Locate the cell with the specified text and output its [X, Y] center coordinate. 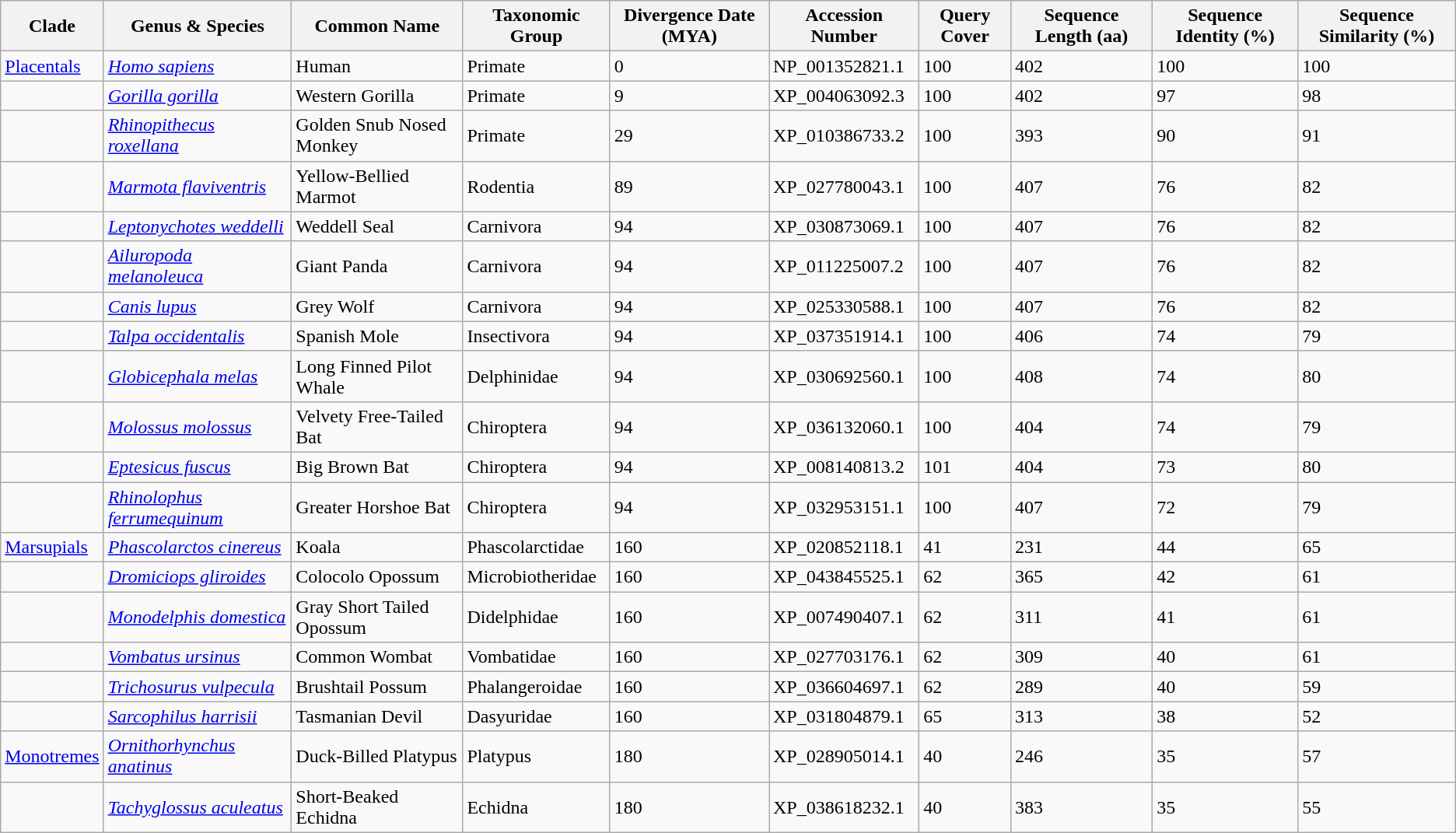
Didelphidae [537, 618]
XP_032953151.1 [843, 507]
Rhinolophus ferrumequinum [198, 507]
Molossus molossus [198, 426]
XP_007490407.1 [843, 618]
Human [377, 66]
393 [1081, 135]
29 [689, 135]
Ailuropoda melanoleuca [198, 266]
XP_020852118.1 [843, 548]
38 [1226, 716]
Placentals [52, 66]
383 [1081, 807]
246 [1081, 756]
44 [1226, 548]
311 [1081, 618]
Ornithorhynchus anatinus [198, 756]
Phalangeroidae [537, 687]
Monotremes [52, 756]
Long Finned Pilot Whale [377, 376]
XP_027703176.1 [843, 657]
313 [1081, 716]
Trichosurus vulpecula [198, 687]
52 [1377, 716]
Sequence Similarity (%) [1377, 26]
XP_004063092.3 [843, 96]
Dromiciops gliroides [198, 577]
Dasyuridae [537, 716]
72 [1226, 507]
Giant Panda [377, 266]
Weddell Seal [377, 226]
Monodelphis domestica [198, 618]
Sarcophilus harrisii [198, 716]
Leptonychotes weddelli [198, 226]
Grey Wolf [377, 306]
Canis lupus [198, 306]
Koala [377, 548]
Velvety Free-Tailed Bat [377, 426]
Rhinopithecus roxellana [198, 135]
231 [1081, 548]
Delphinidae [537, 376]
59 [1377, 687]
Eptesicus fuscus [198, 467]
Brushtail Possum [377, 687]
Gray Short Tailed Opossum [377, 618]
XP_028905014.1 [843, 756]
Spanish Mole [377, 336]
406 [1081, 336]
XP_027780043.1 [843, 187]
Short-Beaked Echidna [377, 807]
Golden Snub Nosed Monkey [377, 135]
0 [689, 66]
XP_008140813.2 [843, 467]
Accession Number [843, 26]
Tachyglossus aculeatus [198, 807]
365 [1081, 577]
Insectivora [537, 336]
Yellow-Bellied Marmot [377, 187]
Phascolarctos cinereus [198, 548]
Sequence Identity (%) [1226, 26]
Big Brown Bat [377, 467]
Common Name [377, 26]
Greater Horshoe Bat [377, 507]
Marsupials [52, 548]
Taxonomic Group [537, 26]
Western Gorilla [377, 96]
Colocolo Opossum [377, 577]
Echidna [537, 807]
XP_043845525.1 [843, 577]
NP_001352821.1 [843, 66]
Common Wombat [377, 657]
Marmota flaviventris [198, 187]
XP_025330588.1 [843, 306]
Duck-Billed Platypus [377, 756]
Gorilla gorilla [198, 96]
XP_010386733.2 [843, 135]
89 [689, 187]
Tasmanian Devil [377, 716]
57 [1377, 756]
91 [1377, 135]
Divergence Date (MYA) [689, 26]
97 [1226, 96]
101 [965, 467]
Microbiotheridae [537, 577]
90 [1226, 135]
XP_038618232.1 [843, 807]
XP_011225007.2 [843, 266]
Sequence Length (aa) [1081, 26]
Clade [52, 26]
XP_030873069.1 [843, 226]
9 [689, 96]
Vombatidae [537, 657]
289 [1081, 687]
42 [1226, 577]
XP_037351914.1 [843, 336]
55 [1377, 807]
Talpa occidentalis [198, 336]
XP_036604697.1 [843, 687]
Phascolarctidae [537, 548]
Platypus [537, 756]
XP_031804879.1 [843, 716]
Genus & Species [198, 26]
Globicephala melas [198, 376]
98 [1377, 96]
Rodentia [537, 187]
XP_036132060.1 [843, 426]
408 [1081, 376]
Query Cover [965, 26]
Homo sapiens [198, 66]
73 [1226, 467]
XP_030692560.1 [843, 376]
Vombatus ursinus [198, 657]
309 [1081, 657]
